Locate the cell with the specified text and output its (X, Y) center coordinate. 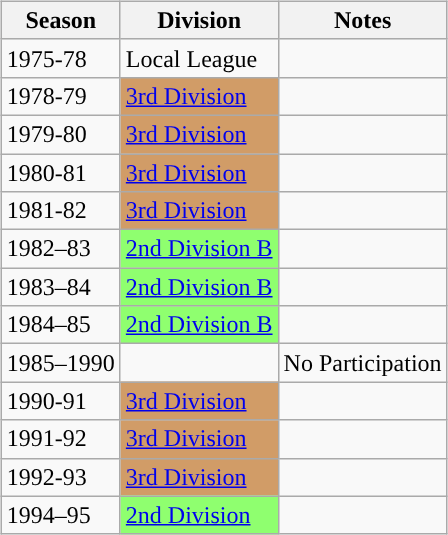
2nd Division (199, 515)
Division (199, 20)
Season (60, 20)
1979-80 (60, 134)
1980-81 (60, 173)
1990-91 (60, 401)
No Participation (362, 363)
1982–83 (60, 249)
1984–85 (60, 325)
1975-78 (60, 58)
1991-92 (60, 439)
1981-82 (60, 211)
1985–1990 (60, 363)
1978-79 (60, 96)
1983–84 (60, 287)
Notes (362, 20)
1992-93 (60, 477)
1994–95 (60, 515)
Local League (199, 58)
